Return the (x, y) coordinate for the center point of the cell that contains the specified text.  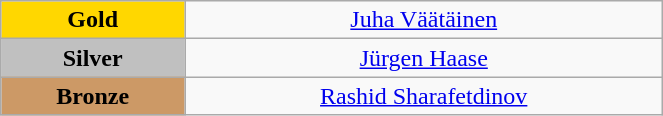
Rashid Sharafetdinov (424, 96)
Jürgen Haase (424, 58)
Gold (93, 20)
Silver (93, 58)
Juha Väätäinen (424, 20)
Bronze (93, 96)
